Capture the cell that displays the provided text and extract its (x, y) central coordinate. 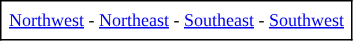
Northwest - Northeast - Southeast - Southwest (177, 20)
